Determine the (x, y) coordinate at the center of the cell enclosing the given text.  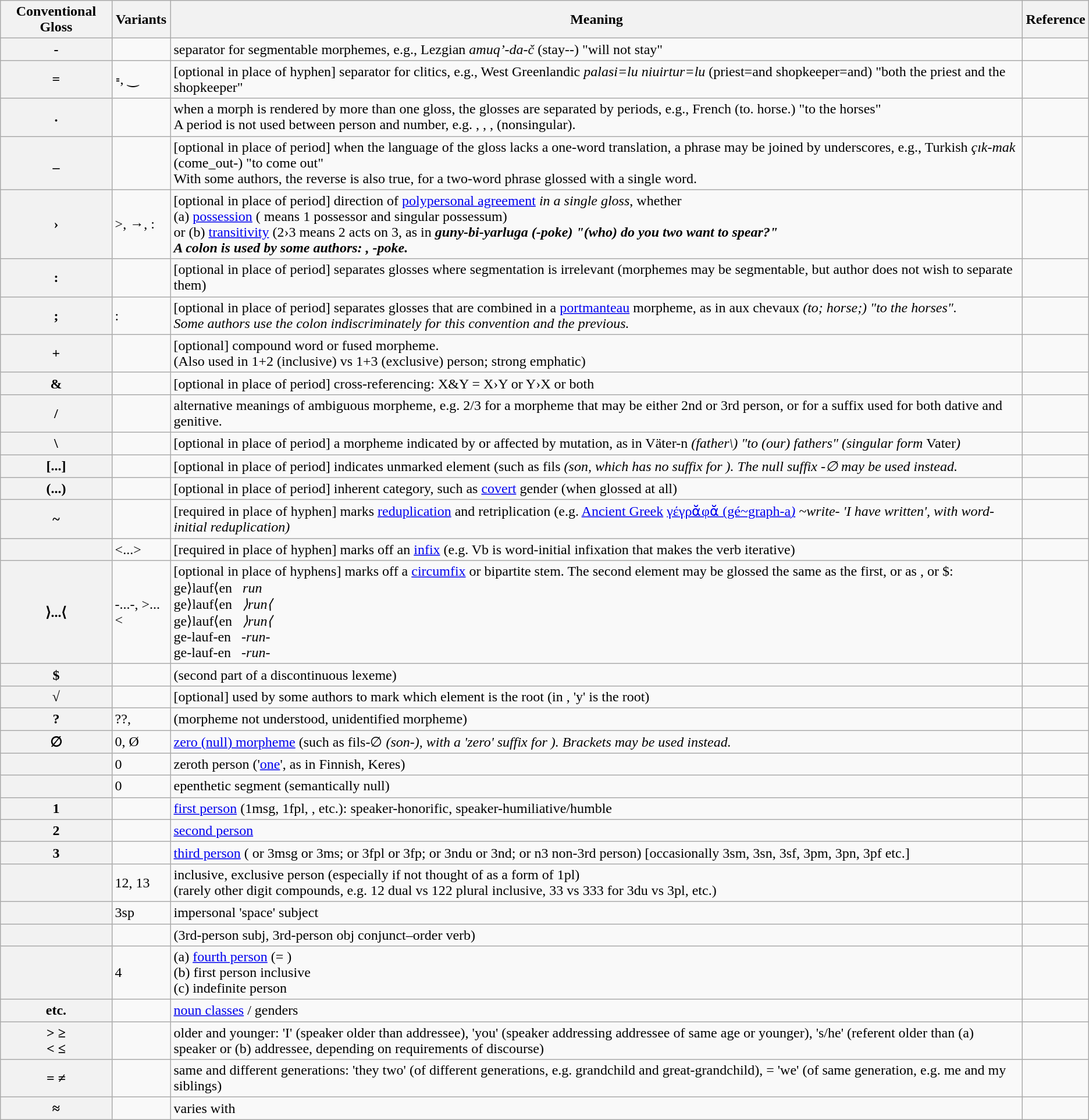
<...> (141, 550)
(morpheme not understood, unidentified morpheme) (597, 719)
_ (56, 163)
>, →, : (141, 224)
(second part of a discontinuous lexeme) (597, 675)
first person (1msg, 1fpl, , etc.): speaker-honorific, speaker-humiliative/humble (597, 808)
etc. (56, 1011)
12, 13 (141, 883)
[optional in place of period] inherent category, such as covert gender (when glossed at all) (597, 488)
\ (56, 443)
[optional in place of period] a morpheme indicated by or affected by mutation, as in Väter-n (father\) "to (our) fathers" (singular form Vater) (597, 443)
[required in place of hyphen] marks off an infix (e.g. Vb is word-initial infixation that makes the verb iterative) (597, 550)
(3rd-person subj, 3rd-person obj conjunct–order verb) (597, 934)
(a) fourth person (= ) (b) first person inclusive (c) indefinite person (597, 973)
[optional in place of period] cross-referencing: X&Y = X›Y or Y›X or both (597, 383)
꞊, ‿ (141, 79)
= (56, 79)
$ (56, 675)
[optional] used by some authors to mark which element is the root (in , 'y' is the root) (597, 697)
⟩...⟨ (56, 612)
third person ( or 3msg or 3ms; or 3fpl or 3fp; or 3ndu or 3nd; or n3 non-3rd person) [occasionally 3sm, 3sn, 3sf, 3pm, 3pn, 3pf etc.] (597, 853)
Conventional Gloss (56, 20)
3sp (141, 912)
impersonal 'space' subject (597, 912)
≈ (56, 1108)
-...-, >...< (141, 612)
4 (141, 973)
- (56, 49)
??, (141, 719)
1 (56, 808)
0, Ø (141, 742)
= ≠ (56, 1078)
separator for segmentable morphemes, e.g., Lezgian amuq’-da-č (stay--) "will not stay" (597, 49)
∅ (56, 742)
zero (null) morpheme (such as fils-∅ (son-), with a 'zero' suffix for ). Brackets may be used instead. (597, 742)
; (56, 315)
(...) (56, 488)
[optional] compound word or fused morpheme.(Also used in 1+2 (inclusive) vs 1+3 (exclusive) person; strong emphatic) (597, 354)
noun classes / genders (597, 1011)
3 (56, 853)
Variants (141, 20)
> ≥ < ≤ (56, 1041)
+ (56, 354)
~ (56, 519)
› (56, 224)
√ (56, 697)
second person (597, 830)
Meaning (597, 20)
[optional in place of period] indicates unmarked element (such as fils (son, which has no suffix for ). The null suffix -∅ may be used instead. (597, 466)
zeroth person ('one', as in Finnish, Keres) (597, 764)
. (56, 117)
[...] (56, 466)
& (56, 383)
epenthetic segment (semantically null) (597, 786)
varies with (597, 1108)
? (56, 719)
/ (56, 413)
2 (56, 830)
Reference (1055, 20)
